Provide the [X, Y] coordinate of the cell's center where the given text is located.  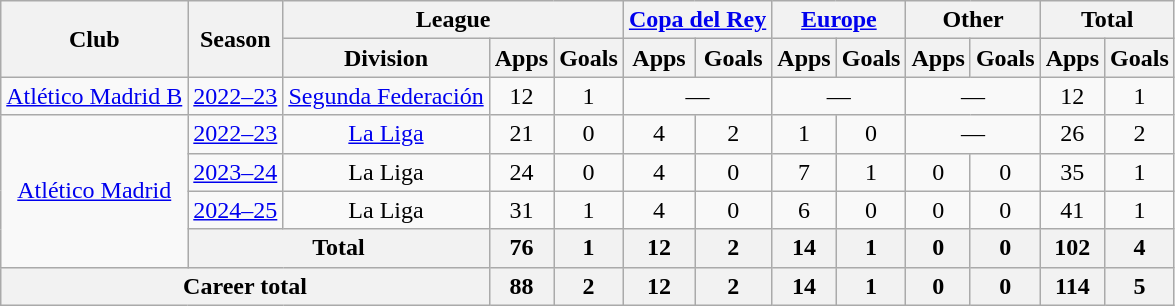
24 [521, 172]
Club [94, 39]
88 [521, 286]
6 [804, 210]
102 [1072, 248]
26 [1072, 134]
League [454, 20]
2023–24 [236, 172]
Career total [245, 286]
Atlético Madrid B [94, 96]
Other [973, 20]
31 [521, 210]
7 [804, 172]
Division [386, 58]
114 [1072, 286]
2024–25 [236, 210]
Season [236, 39]
35 [1072, 172]
21 [521, 134]
Atlético Madrid [94, 191]
Copa del Rey [697, 20]
5 [1140, 286]
41 [1072, 210]
Europe [839, 20]
76 [521, 248]
Segunda Federación [386, 96]
